Detect which cell encompasses the target text, then output its (X, Y) center coordinate. 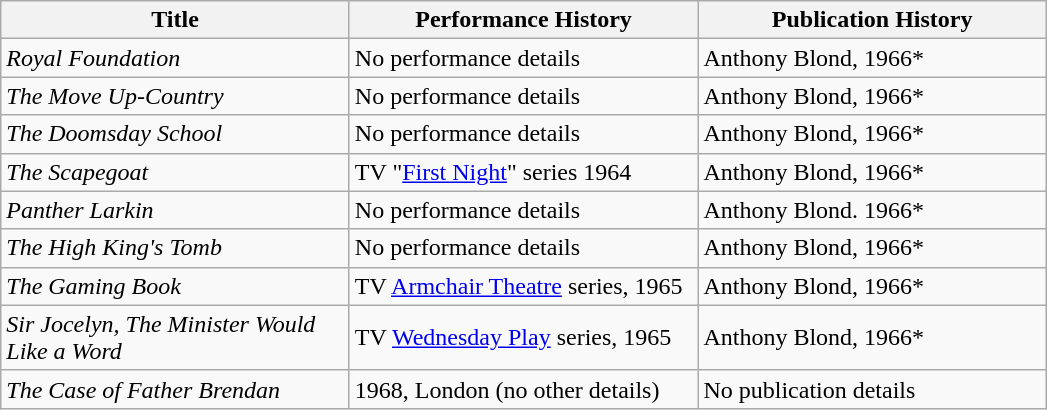
Title (176, 20)
Sir Jocelyn, The Minister Would Like a Word (176, 338)
The Move Up-Country (176, 96)
No publication details (872, 389)
Performance History (524, 20)
The Gaming Book (176, 286)
Anthony Blond. 1966* (872, 210)
TV "First Night" series 1964 (524, 172)
TV Wednesday Play series, 1965 (524, 338)
Publication History (872, 20)
The Scapegoat (176, 172)
Royal Foundation (176, 58)
Panther Larkin (176, 210)
1968, London (no other details) (524, 389)
The Case of Father Brendan (176, 389)
TV Armchair Theatre series, 1965 (524, 286)
The High King's Tomb (176, 248)
The Doomsday School (176, 134)
